Scan for the cell matching the given text and deliver its (x, y) coordinate at center. 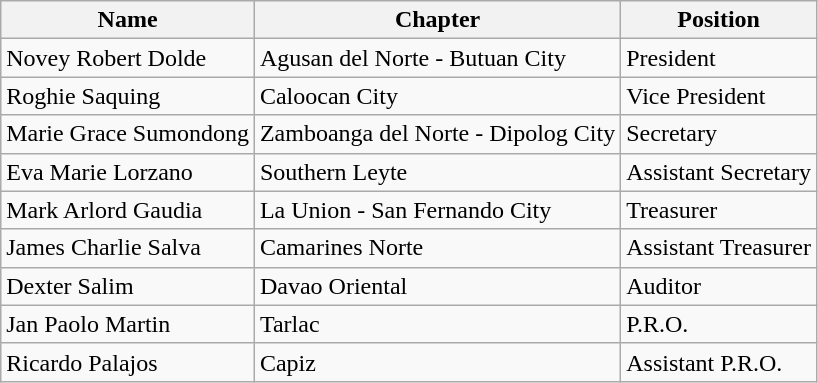
Position (719, 20)
Auditor (719, 286)
Dexter Salim (128, 286)
Vice President (719, 96)
Secretary (719, 134)
Marie Grace Sumondong (128, 134)
Camarines Norte (437, 248)
Chapter (437, 20)
Assistant Secretary (719, 172)
Zamboanga del Norte - Dipolog City (437, 134)
Agusan del Norte - Butuan City (437, 58)
Capiz (437, 362)
Ricardo Palajos (128, 362)
Caloocan City (437, 96)
Name (128, 20)
Treasurer (719, 210)
Assistant P.R.O. (719, 362)
Tarlac (437, 324)
Davao Oriental (437, 286)
P.R.O. (719, 324)
Mark Arlord Gaudia (128, 210)
President (719, 58)
La Union - San Fernando City (437, 210)
Roghie Saquing (128, 96)
Southern Leyte (437, 172)
Eva Marie Lorzano (128, 172)
Assistant Treasurer (719, 248)
Jan Paolo Martin (128, 324)
Novey Robert Dolde (128, 58)
James Charlie Salva (128, 248)
